Return (X, Y) of the center of cell containing provided text 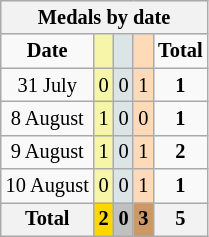
Medals by date (104, 17)
3 (143, 219)
8 August (48, 118)
5 (180, 219)
10 August (48, 186)
31 July (48, 85)
Date (48, 51)
9 August (48, 152)
